Extract the [X, Y] coordinate from the center of the cell holding the provided text.  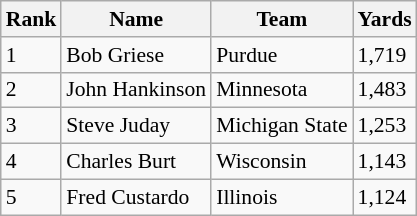
Yards [385, 19]
Purdue [282, 55]
1,253 [385, 126]
Name [136, 19]
1,124 [385, 197]
Bob Griese [136, 55]
Rank [32, 19]
Team [282, 19]
Fred Custardo [136, 197]
Steve Juday [136, 126]
Illinois [282, 197]
5 [32, 197]
Wisconsin [282, 162]
1,719 [385, 55]
4 [32, 162]
1,483 [385, 90]
1,143 [385, 162]
Michigan State [282, 126]
John Hankinson [136, 90]
2 [32, 90]
Charles Burt [136, 162]
1 [32, 55]
Minnesota [282, 90]
3 [32, 126]
